Provide the [X, Y] coordinate of the cell's center where the given text is located.  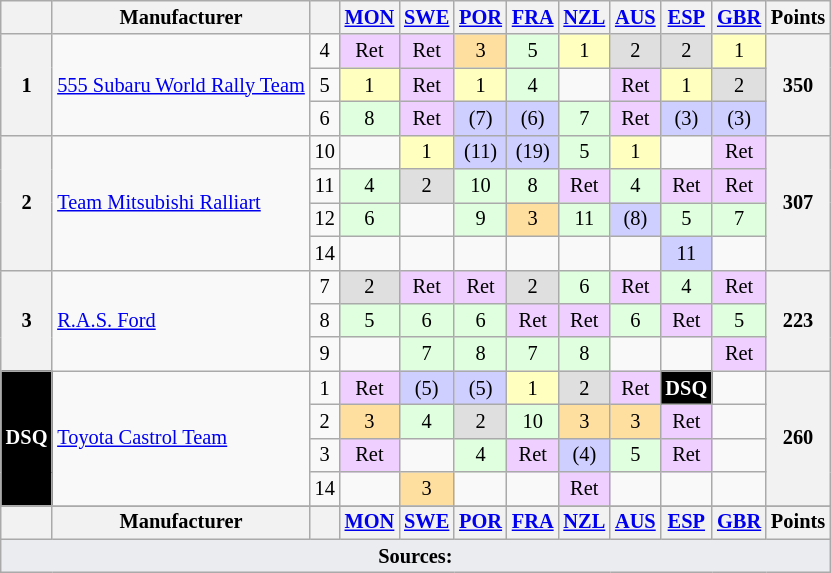
260 [798, 438]
350 [798, 84]
555 Subaru World Rally Team [180, 84]
307 [798, 202]
(11) [480, 152]
Toyota Castrol Team [180, 438]
12 [325, 219]
(7) [480, 118]
223 [798, 320]
R.A.S. Ford [180, 320]
(8) [635, 219]
(4) [584, 455]
Sources: [416, 556]
Team Mitsubishi Ralliart [180, 202]
(19) [533, 152]
(6) [533, 118]
